Locate the cell with the specified text and output its (x, y) center coordinate. 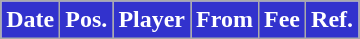
Player (152, 20)
From (225, 20)
Pos. (86, 20)
Ref. (332, 20)
Date (30, 20)
Fee (282, 20)
